Pinpoint the cell where the given text exists, returning its [X, Y] midpoint coordinate. 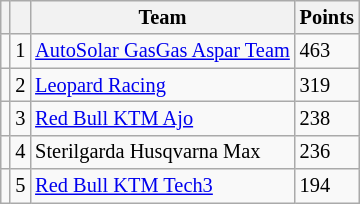
Sterilgarda Husqvarna Max [162, 152]
Red Bull KTM Tech3 [162, 186]
Red Bull KTM Ajo [162, 118]
Leopard Racing [162, 85]
AutoSolar GasGas Aspar Team [162, 51]
3 [20, 118]
463 [327, 51]
1 [20, 51]
Team [162, 17]
4 [20, 152]
5 [20, 186]
236 [327, 152]
2 [20, 85]
194 [327, 186]
Points [327, 17]
319 [327, 85]
238 [327, 118]
